Extract the (x, y) coordinate from the center of the cell holding the provided text.  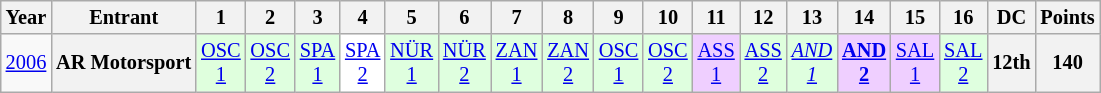
2 (270, 17)
Entrant (124, 17)
SPA1 (318, 63)
7 (517, 17)
13 (812, 17)
12th (1011, 63)
AR Motorsport (124, 63)
AND1 (812, 63)
ZAN2 (568, 63)
9 (618, 17)
6 (464, 17)
SAL1 (915, 63)
16 (963, 17)
5 (412, 17)
2006 (26, 63)
NÜR1 (412, 63)
4 (362, 17)
NÜR2 (464, 63)
Points (1068, 17)
10 (668, 17)
ZAN1 (517, 63)
Year (26, 17)
SAL2 (963, 63)
11 (716, 17)
ASS2 (764, 63)
15 (915, 17)
1 (220, 17)
DC (1011, 17)
SPA2 (362, 63)
8 (568, 17)
AND2 (864, 63)
12 (764, 17)
ASS1 (716, 63)
3 (318, 17)
140 (1068, 63)
14 (864, 17)
